Determine the (X, Y) coordinate at the center of the cell enclosing the given text.  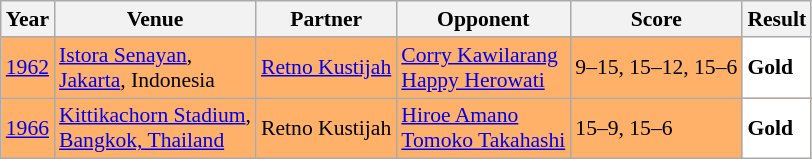
Venue (155, 19)
1966 (28, 128)
Result (776, 19)
Hiroe Amano Tomoko Takahashi (483, 128)
Score (656, 19)
Partner (326, 19)
1962 (28, 68)
Year (28, 19)
Kittikachorn Stadium, Bangkok, Thailand (155, 128)
Istora Senayan, Jakarta, Indonesia (155, 68)
9–15, 15–12, 15–6 (656, 68)
Opponent (483, 19)
Corry Kawilarang Happy Herowati (483, 68)
15–9, 15–6 (656, 128)
